Pinpoint the cell where the given text exists, returning its (x, y) midpoint coordinate. 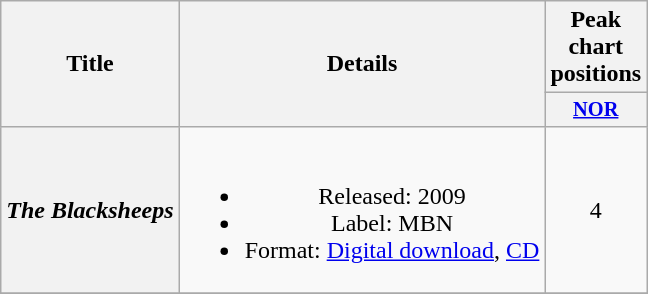
Released: 2009Label: MBNFormat: Digital download, CD (362, 210)
Details (362, 64)
NOR (596, 110)
Peak chart positions (596, 47)
Title (90, 64)
The Blacksheeps (90, 210)
4 (596, 210)
